Locate the cell with the specified text and output its (X, Y) center coordinate. 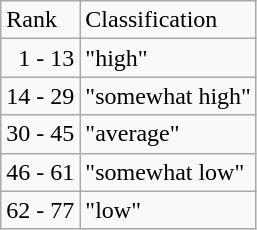
62 - 77 (40, 210)
"average" (168, 134)
Rank (40, 20)
"low" (168, 210)
"high" (168, 58)
14 - 29 (40, 96)
"somewhat low" (168, 172)
46 - 61 (40, 172)
"somewhat high" (168, 96)
1 - 13 (40, 58)
30 - 45 (40, 134)
Classification (168, 20)
